Pinpoint the cell where the given text exists, returning its [x, y] midpoint coordinate. 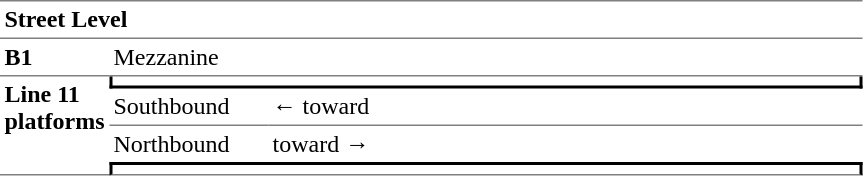
toward → [565, 144]
← toward [565, 107]
Line 11 platforms [54, 126]
Mezzanine [486, 58]
Northbound [188, 144]
Southbound [188, 107]
B1 [54, 58]
Street Level [431, 20]
